Provide the (X, Y) coordinate of the cell's center where the given text is located.  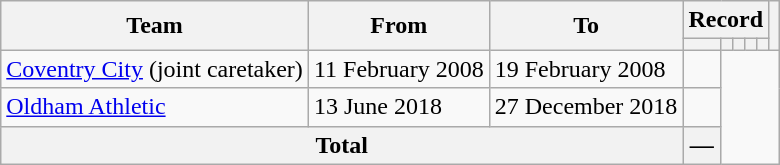
— (702, 145)
27 December 2018 (586, 107)
From (398, 26)
19 February 2008 (586, 69)
Record (726, 20)
Coventry City (joint caretaker) (155, 69)
11 February 2008 (398, 69)
Oldham Athletic (155, 107)
Total (342, 145)
To (586, 26)
13 June 2018 (398, 107)
Team (155, 26)
